Locate the cell with the specified text and output its [x, y] center coordinate. 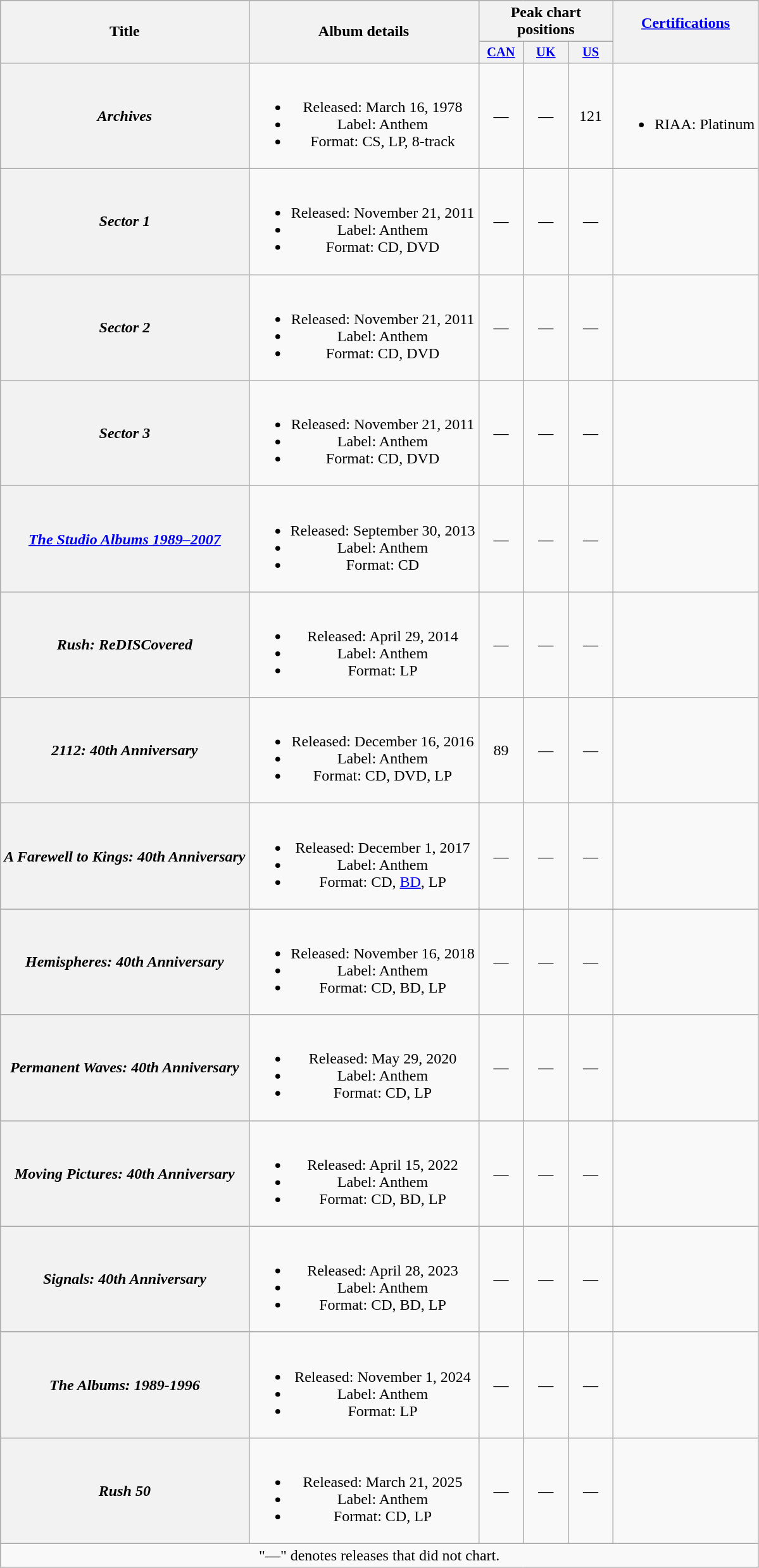
Permanent Waves: 40th Anniversary [125, 1067]
Signals: 40th Anniversary [125, 1279]
Released: December 16, 2016Label: AnthemFormat: CD, DVD, LP [363, 751]
Released: November 1, 2024Label: AnthemFormat: LP [363, 1385]
US [591, 53]
Archives [125, 115]
Released: November 16, 2018Label: AnthemFormat: CD, BD, LP [363, 962]
Released: May 29, 2020Label: AnthemFormat: CD, LP [363, 1067]
Title [125, 32]
89 [501, 751]
Sector 3 [125, 433]
121 [591, 115]
Released: April 28, 2023Label: AnthemFormat: CD, BD, LP [363, 1279]
Album details [363, 32]
CAN [501, 53]
Released: December 1, 2017Label: AnthemFormat: CD, BD, LP [363, 856]
UK [546, 53]
Released: April 15, 2022Label: AnthemFormat: CD, BD, LP [363, 1174]
"—" denotes releases that did not chart. [380, 1555]
Released: September 30, 2013Label: AnthemFormat: CD [363, 539]
Moving Pictures: 40th Anniversary [125, 1174]
Certifications [686, 32]
Sector 2 [125, 328]
RIAA: Platinum [686, 115]
Released: March 16, 1978Label: AnthemFormat: CS, LP, 8-track [363, 115]
Rush: ReDISCovered [125, 644]
Sector 1 [125, 222]
The Studio Albums 1989–2007 [125, 539]
Hemispheres: 40th Anniversary [125, 962]
Rush 50 [125, 1490]
Peak chart positions [546, 22]
The Albums: 1989-1996 [125, 1385]
A Farewell to Kings: 40th Anniversary [125, 856]
2112: 40th Anniversary [125, 751]
Released: April 29, 2014Label: AnthemFormat: LP [363, 644]
Released: March 21, 2025Label: AnthemFormat: CD, LP [363, 1490]
